For the text-containing cell, return its midpoint in (X, Y) coordinate format. 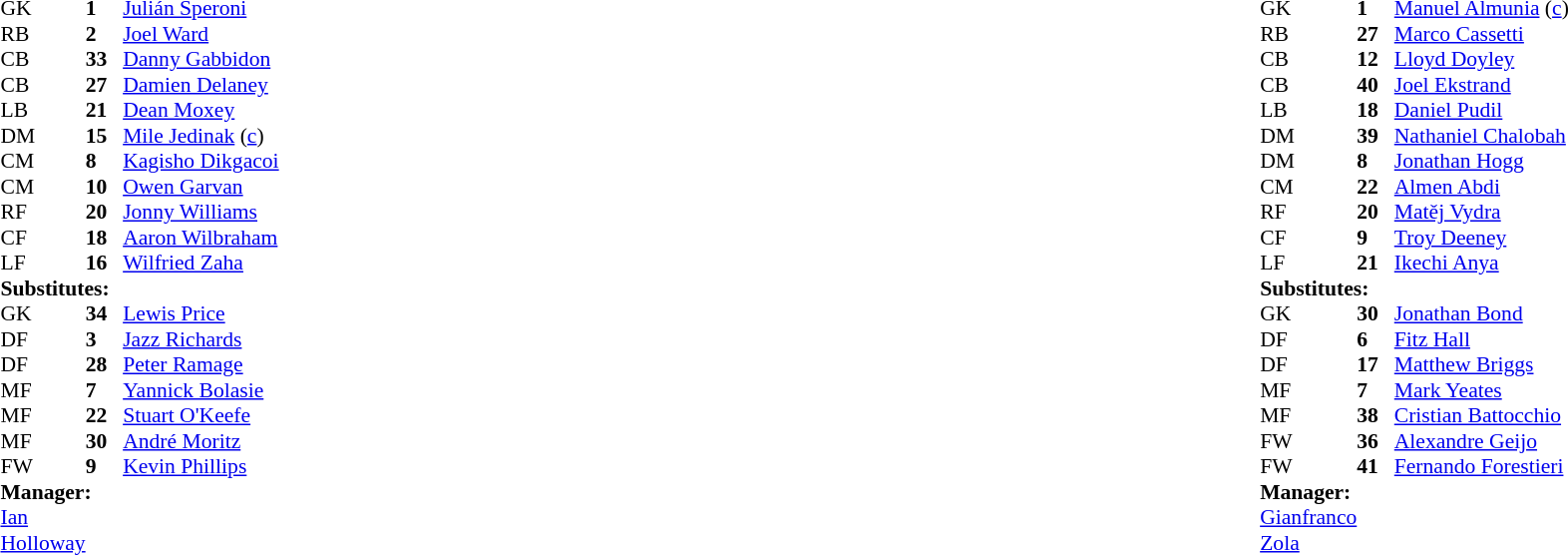
Substitutes: (140, 288)
Owen Garvan (200, 187)
Lewis Price (200, 314)
Mile Jedinak (c) (200, 136)
Kevin Phillips (200, 466)
34 (105, 314)
10 (105, 187)
Aaron Wilbraham (200, 238)
André Moritz (200, 441)
Wilfried Zaha (200, 263)
Stuart O'Keefe (200, 416)
Dean Moxey (200, 111)
16 (105, 263)
Danny Gabbidon (200, 59)
15 (105, 136)
12 (1375, 59)
Peter Ramage (200, 364)
40 (1375, 85)
Kagisho Dikgacoi (200, 161)
Joel Ward (200, 34)
Yannick Bolasie (200, 390)
33 (105, 59)
36 (1375, 441)
6 (1375, 339)
Manager: (140, 492)
41 (1375, 466)
2 (105, 34)
28 (105, 364)
Jonny Williams (200, 213)
38 (1375, 416)
39 (1375, 136)
3 (105, 339)
Jazz Richards (200, 339)
17 (1375, 364)
Damien Delaney (200, 85)
